Locate the cell with the specified text and output its [X, Y] center coordinate. 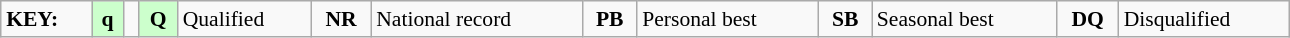
Disqualified [1204, 19]
Qualified [244, 19]
PB [610, 19]
KEY: [46, 19]
Seasonal best [964, 19]
SB [846, 19]
q [108, 19]
NR [341, 19]
DQ [1088, 19]
National record [476, 19]
Personal best [728, 19]
Q [158, 19]
